Identify which cell holds the provided text, then report its (x, y) central coordinate. 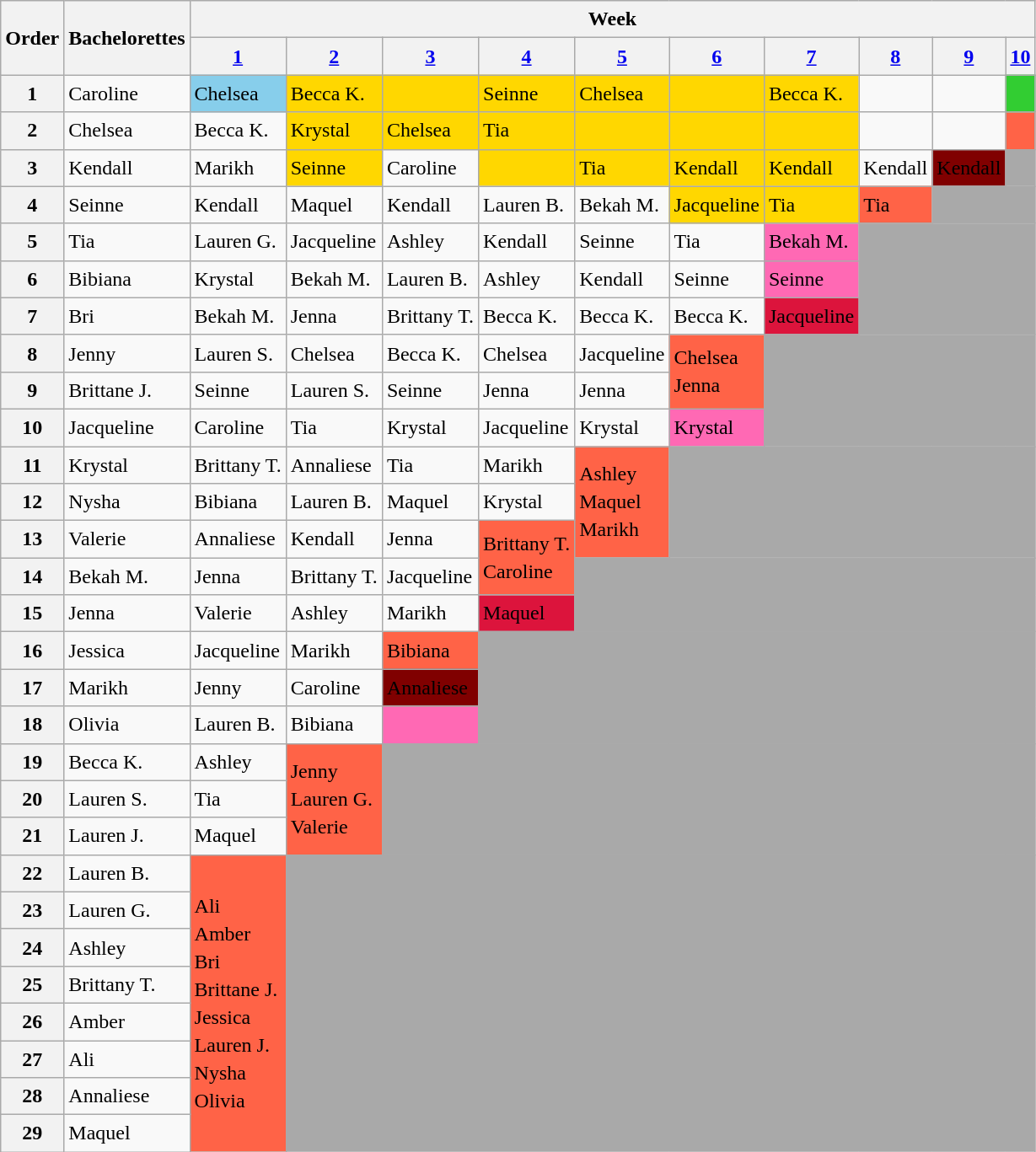
Jessica (126, 651)
18 (32, 725)
21 (32, 836)
22 (32, 873)
JennyLauren G.Valerie (334, 799)
Lauren J. (126, 836)
13 (32, 539)
Nysha (126, 502)
Amber (126, 1021)
14 (32, 576)
AshleyMaquelMarikh (622, 502)
25 (32, 984)
24 (32, 947)
16 (32, 651)
AliAmberBriBrittane J.JessicaLauren J.NyshaOlivia (238, 1003)
29 (32, 1133)
Brittany T. Caroline (527, 558)
17 (32, 688)
Week (612, 19)
19 (32, 762)
Brittane J. (126, 390)
28 (32, 1096)
26 (32, 1021)
Olivia (126, 725)
23 (32, 910)
Bachelorettes (126, 38)
20 (32, 799)
Order (32, 38)
27 (32, 1058)
11 (32, 465)
Ali (126, 1058)
12 (32, 502)
Chelsea Jenna (717, 372)
15 (32, 614)
Bri (126, 316)
